Return the [x, y] coordinate for the center point of the cell that contains the specified text.  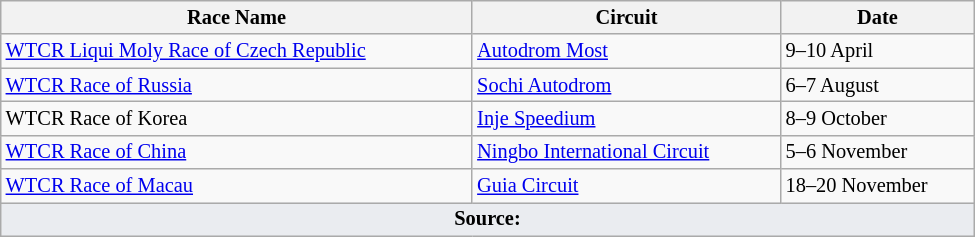
Inje Speedium [626, 118]
Race Name [237, 17]
Ningbo International Circuit [626, 152]
WTCR Race of Korea [237, 118]
Circuit [626, 17]
5–6 November [878, 152]
Autodrom Most [626, 51]
Source: [488, 219]
8–9 October [878, 118]
18–20 November [878, 186]
WTCR Race of China [237, 152]
WTCR Liqui Moly Race of Czech Republic [237, 51]
WTCR Race of Macau [237, 186]
Guia Circuit [626, 186]
6–7 August [878, 85]
Sochi Autodrom [626, 85]
9–10 April [878, 51]
WTCR Race of Russia [237, 85]
Date [878, 17]
